Scan for the cell matching the given text and deliver its [x, y] coordinate at center. 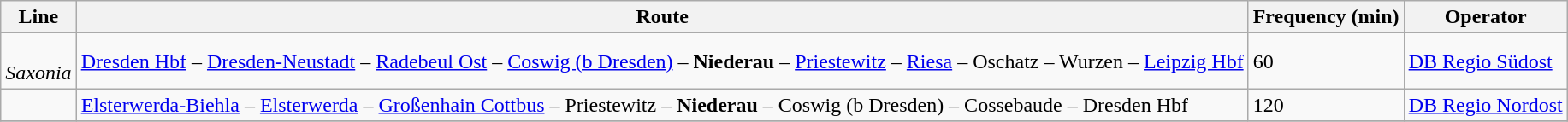
Dresden Hbf – Dresden-Neustadt – Radebeul Ost – Coswig (b Dresden) – Niederau – Priestewitz – Riesa – Oschatz – Wurzen – Leipzig Hbf [662, 61]
DB Regio Südost [1485, 61]
120 [1326, 105]
Saxonia [38, 61]
Line [38, 17]
DB Regio Nordost [1485, 105]
Operator [1485, 17]
Frequency (min) [1326, 17]
60 [1326, 61]
Route [662, 17]
Elsterwerda-Biehla – Elsterwerda – Großenhain Cottbus – Priestewitz – Niederau – Coswig (b Dresden) – Cossebaude – Dresden Hbf [662, 105]
